Locate the cell with the specified text and output its [X, Y] center coordinate. 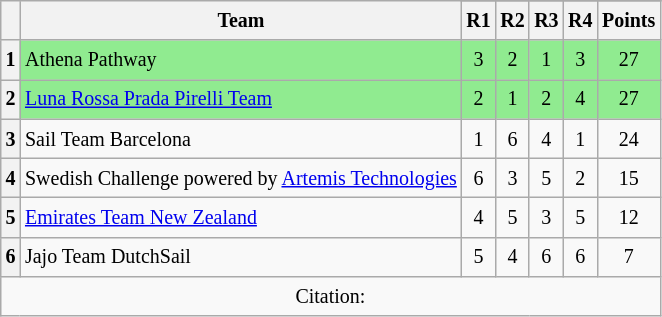
Emirates Team New Zealand [240, 218]
R2 [512, 20]
12 [628, 218]
Athena Pathway [240, 60]
R4 [580, 20]
15 [628, 178]
Citation: [330, 296]
Sail Team Barcelona [240, 138]
R3 [546, 20]
Jajo Team DutchSail [240, 258]
Luna Rossa Prada Pirelli Team [240, 100]
Points [628, 20]
Swedish Challenge powered by Artemis Technologies [240, 178]
7 [628, 258]
Team [240, 20]
R1 [479, 20]
24 [628, 138]
